Search for the cell housing the specified text and yield its [X, Y] center coordinate. 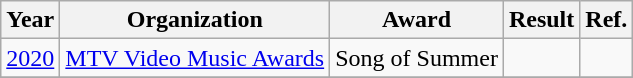
MTV Video Music Awards [195, 58]
Result [541, 20]
Year [30, 20]
Ref. [606, 20]
2020 [30, 58]
Organization [195, 20]
Song of Summer [417, 58]
Award [417, 20]
